Search for the cell housing the specified text and yield its (x, y) center coordinate. 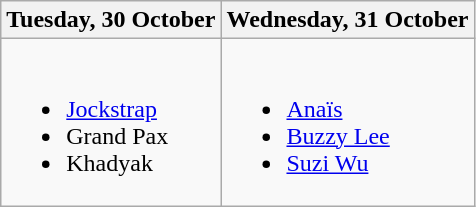
JockstrapGrand PaxKhadyak (111, 122)
AnaïsBuzzy LeeSuzi Wu (348, 122)
Tuesday, 30 October (111, 20)
Wednesday, 31 October (348, 20)
